From the cell containing the given text, extract its center point as [x, y] coordinate. 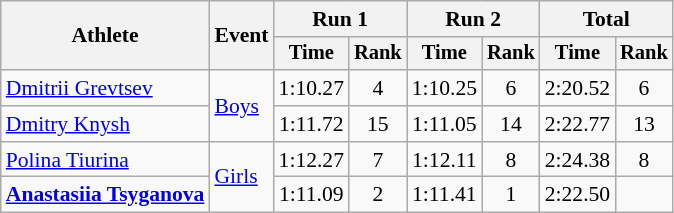
14 [511, 124]
1:11.05 [444, 124]
Total [606, 19]
Boys [241, 106]
Dmitry Knysh [106, 124]
1:11.72 [312, 124]
7 [378, 160]
1:12.27 [312, 160]
2 [378, 195]
1:12.11 [444, 160]
1:11.09 [312, 195]
1 [511, 195]
13 [644, 124]
Athlete [106, 36]
Anastasiia Tsyganova [106, 195]
2:20.52 [578, 88]
4 [378, 88]
2:22.50 [578, 195]
Dmitrii Grevtsev [106, 88]
Event [241, 36]
15 [378, 124]
Run 1 [340, 19]
1:11.41 [444, 195]
2:24.38 [578, 160]
1:10.25 [444, 88]
1:10.27 [312, 88]
Run 2 [474, 19]
2:22.77 [578, 124]
Girls [241, 178]
Polina Tiurina [106, 160]
